Output the [x, y] coordinate of the center of the cell containing the given text.  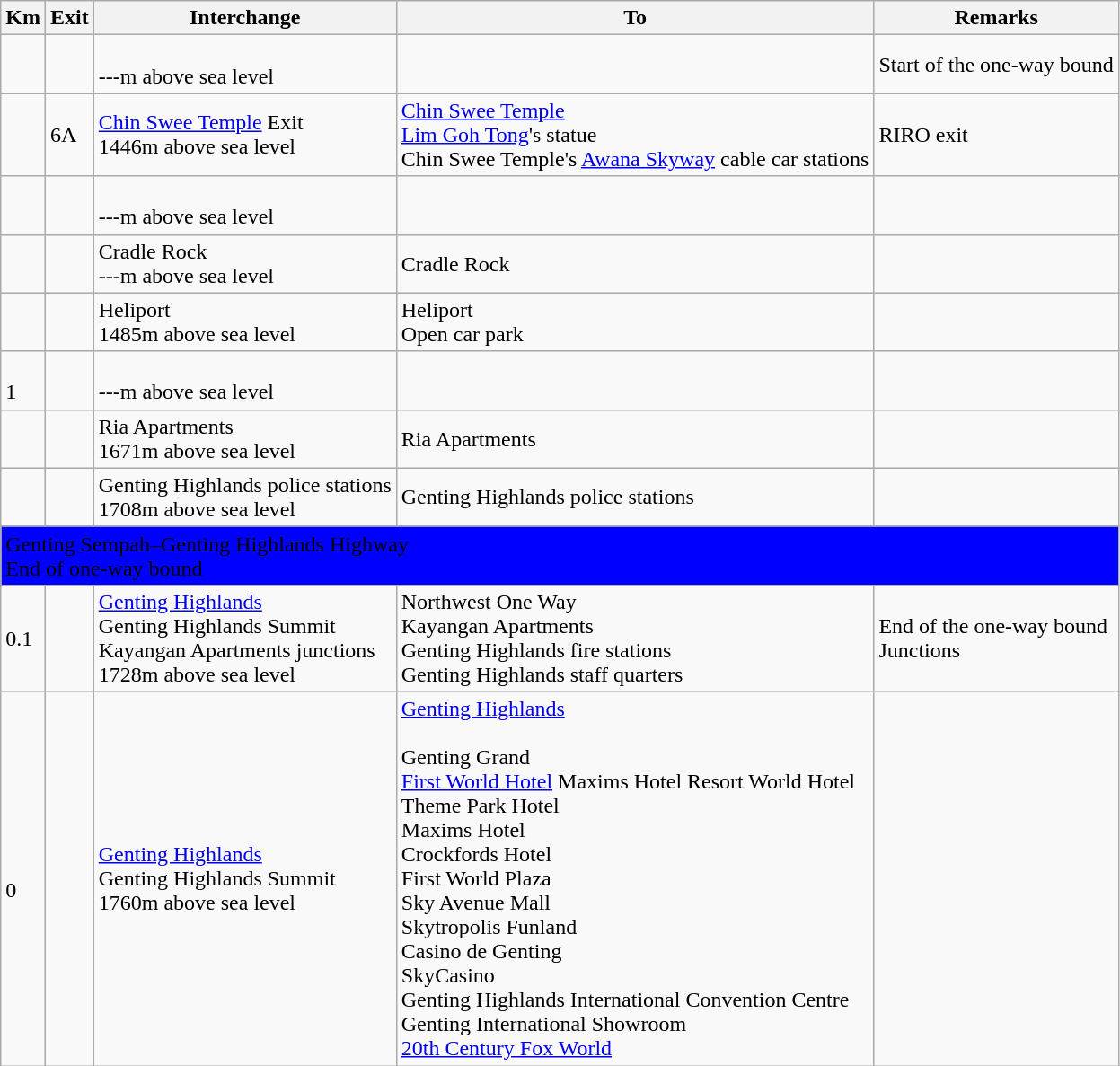
Genting Sempah–Genting Highlands HighwayEnd of one-way bound [560, 555]
0 [23, 878]
Cradle Rock---m above sea level [244, 264]
Remarks [996, 18]
Interchange [244, 18]
Exit [69, 18]
Ria Apartments1671m above sea level [244, 438]
Start of the one-way bound [996, 65]
6A [69, 135]
Genting Highlands police stations1708m above sea level [244, 498]
Cradle Rock [635, 264]
Heliport1485m above sea level [244, 322]
Genting Highlands police stations [635, 498]
0.1 [23, 638]
1 [23, 381]
Ria Apartments [635, 438]
End of the one-way boundJunctions [996, 638]
Genting HighlandsGenting Highlands Summit1760m above sea level [244, 878]
Genting HighlandsGenting Highlands SummitKayangan Apartments junctions1728m above sea level [244, 638]
Chin Swee Temple Exit1446m above sea level [244, 135]
Km [23, 18]
Northwest One WayKayangan ApartmentsGenting Highlands fire stationsGenting Highlands staff quarters [635, 638]
Chin Swee TempleLim Goh Tong's statueChin Swee Temple's Awana Skyway cable car stations [635, 135]
RIRO exit [996, 135]
To [635, 18]
HeliportOpen car park [635, 322]
